Output the [X, Y] coordinate of the center of the cell containing the given text.  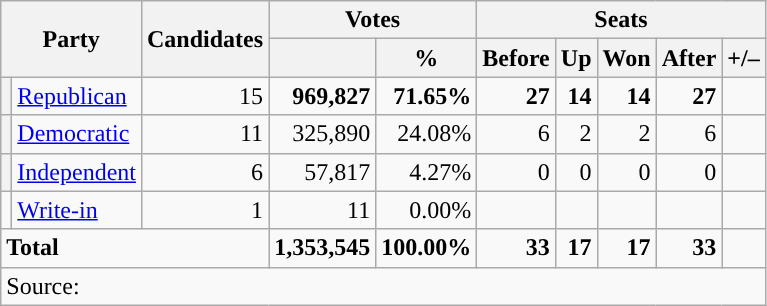
After [689, 58]
Party [72, 39]
15 [204, 96]
0.00% [426, 210]
1,353,545 [322, 248]
Seats [622, 20]
Votes [373, 20]
Independent [77, 172]
+/– [744, 58]
% [426, 58]
4.27% [426, 172]
Republican [77, 96]
325,890 [322, 134]
Democratic [77, 134]
71.65% [426, 96]
100.00% [426, 248]
Write-in [77, 210]
24.08% [426, 134]
Up [576, 58]
1 [204, 210]
Source: [383, 286]
Candidates [204, 39]
Before [516, 58]
969,827 [322, 96]
Total [135, 248]
57,817 [322, 172]
Won [626, 58]
